Capture the cell that displays the provided text and extract its [X, Y] central coordinate. 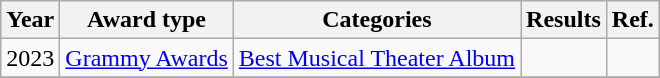
Categories [376, 20]
Results [564, 20]
Ref. [632, 20]
Best Musical Theater Album [376, 58]
Grammy Awards [147, 58]
Award type [147, 20]
Year [30, 20]
2023 [30, 58]
